Provide the (X, Y) coordinate of the cell's center where the given text is located.  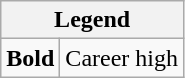
Bold (30, 58)
Legend (92, 20)
Career high (122, 58)
